For the text-containing cell, return its midpoint in (x, y) coordinate format. 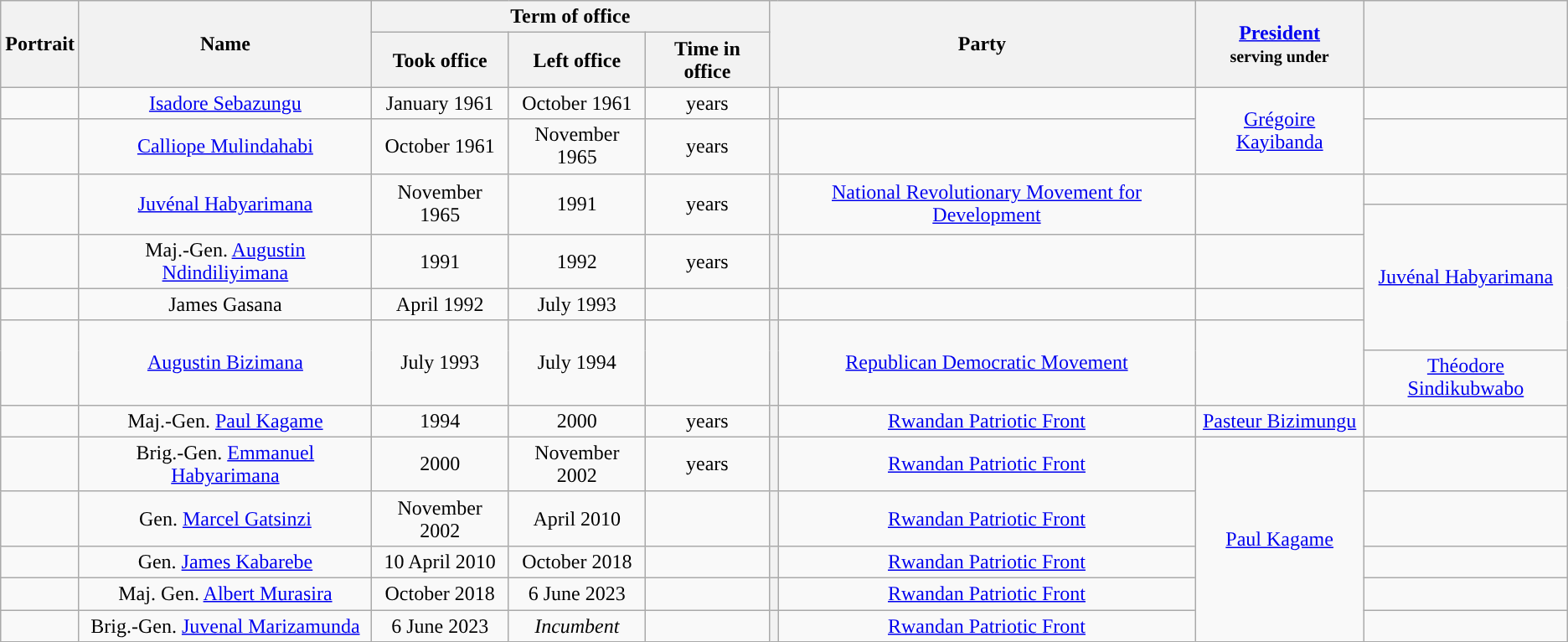
Left office (577, 60)
James Gasana (224, 304)
10 April 2010 (440, 562)
Maj.-Gen. Paul Kagame (224, 421)
Maj. Gen. Albert Murasira (224, 593)
Brig.-Gen. Emmanuel Habyarimana (224, 464)
January 1961 (440, 103)
National Revolutionary Movement for Development (987, 204)
Gen. James Kabarebe (224, 562)
Portrait (40, 44)
Maj.-Gen. Augustin Ndindiliyimana (224, 261)
Gen. Marcel Gatsinzi (224, 518)
Pasteur Bizimungu (1280, 421)
Party (982, 44)
April 2010 (577, 518)
Paul Kagame (1280, 539)
Théodore Sindikubwabo (1466, 377)
Incumbent (577, 626)
Augustin Bizimana (224, 362)
Name (224, 44)
Grégoire Kayibanda (1280, 131)
1992 (577, 261)
1994 (440, 421)
Calliope Mulindahabi (224, 146)
Took office (440, 60)
April 1992 (440, 304)
Republican Democratic Movement (987, 362)
July 1994 (577, 362)
Presidentserving under (1280, 44)
Isadore Sebazungu (224, 103)
Term of office (570, 17)
Time in office (708, 60)
Brig.-Gen. Juvenal Marizamunda (224, 626)
